Locate the cell with the specified text and output its (x, y) center coordinate. 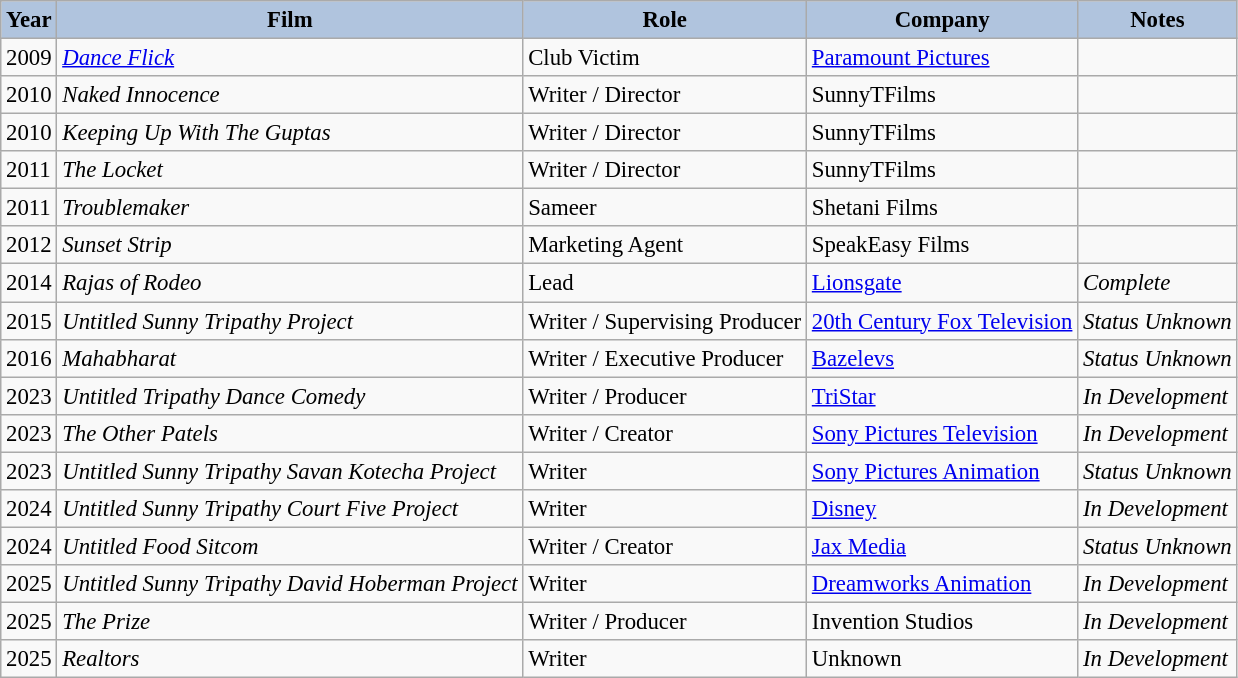
Mahabharat (290, 358)
Dreamworks Animation (942, 584)
2009 (29, 58)
2016 (29, 358)
Bazelevs (942, 358)
Writer / Executive Producer (665, 358)
Writer / Supervising Producer (665, 321)
Sony Pictures Television (942, 433)
Naked Innocence (290, 95)
The Prize (290, 621)
SpeakEasy Films (942, 245)
Unknown (942, 659)
Marketing Agent (665, 245)
TriStar (942, 396)
2014 (29, 283)
20th Century Fox Television (942, 321)
Shetani Films (942, 208)
2015 (29, 321)
Company (942, 20)
Year (29, 20)
Dance Flick (290, 58)
Complete (1158, 283)
Troublemaker (290, 208)
Sunset Strip (290, 245)
Keeping Up With The Guptas (290, 133)
Untitled Sunny Tripathy Project (290, 321)
Untitled Sunny Tripathy David Hoberman Project (290, 584)
Invention Studios (942, 621)
The Locket (290, 170)
Notes (1158, 20)
Film (290, 20)
Rajas of Rodeo (290, 283)
Paramount Pictures (942, 58)
Untitled Tripathy Dance Comedy (290, 396)
Disney (942, 509)
Lionsgate (942, 283)
Untitled Food Sitcom (290, 546)
2012 (29, 245)
Untitled Sunny Tripathy Savan Kotecha Project (290, 471)
Untitled Sunny Tripathy Court Five Project (290, 509)
Sony Pictures Animation (942, 471)
Sameer (665, 208)
Lead (665, 283)
Role (665, 20)
The Other Patels (290, 433)
Realtors (290, 659)
Jax Media (942, 546)
Club Victim (665, 58)
